Capture the cell that displays the provided text and extract its (X, Y) central coordinate. 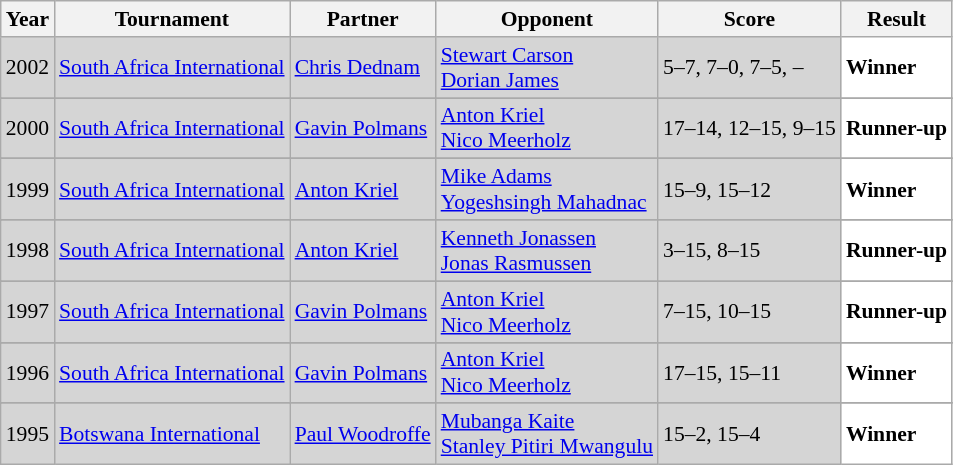
Mike Adams Yogeshsingh Mahadnac (547, 190)
Partner (363, 19)
15–9, 15–12 (750, 190)
7–15, 10–15 (750, 312)
Opponent (547, 19)
Botswana International (172, 434)
1996 (28, 372)
Kenneth Jonassen Jonas Rasmussen (547, 250)
1997 (28, 312)
Result (896, 19)
17–15, 15–11 (750, 372)
Chris Dednam (363, 68)
Stewart Carson Dorian James (547, 68)
5–7, 7–0, 7–5, – (750, 68)
Tournament (172, 19)
Score (750, 19)
1995 (28, 434)
1998 (28, 250)
2000 (28, 128)
1999 (28, 190)
2002 (28, 68)
Year (28, 19)
17–14, 12–15, 9–15 (750, 128)
15–2, 15–4 (750, 434)
3–15, 8–15 (750, 250)
Mubanga Kaite Stanley Pitiri Mwangulu (547, 434)
Paul Woodroffe (363, 434)
